Scan for the cell matching the given text and deliver its [x, y] coordinate at center. 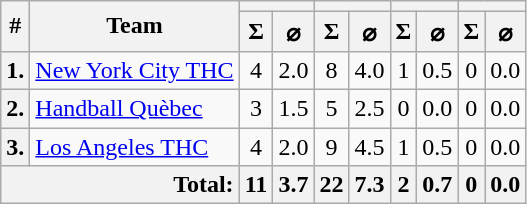
3 [256, 108]
Total: [120, 185]
3. [16, 147]
4.0 [370, 70]
New York City THC [134, 70]
1.5 [294, 108]
Los Angeles THC [134, 147]
9 [332, 147]
Team [134, 26]
1. [16, 70]
0.7 [438, 185]
# [16, 26]
2. [16, 108]
2.5 [370, 108]
7.3 [370, 185]
3.7 [294, 185]
5 [332, 108]
22 [332, 185]
Handball Quèbec [134, 108]
11 [256, 185]
2 [404, 185]
8 [332, 70]
4.5 [370, 147]
